Search for the cell housing the specified text and yield its [x, y] center coordinate. 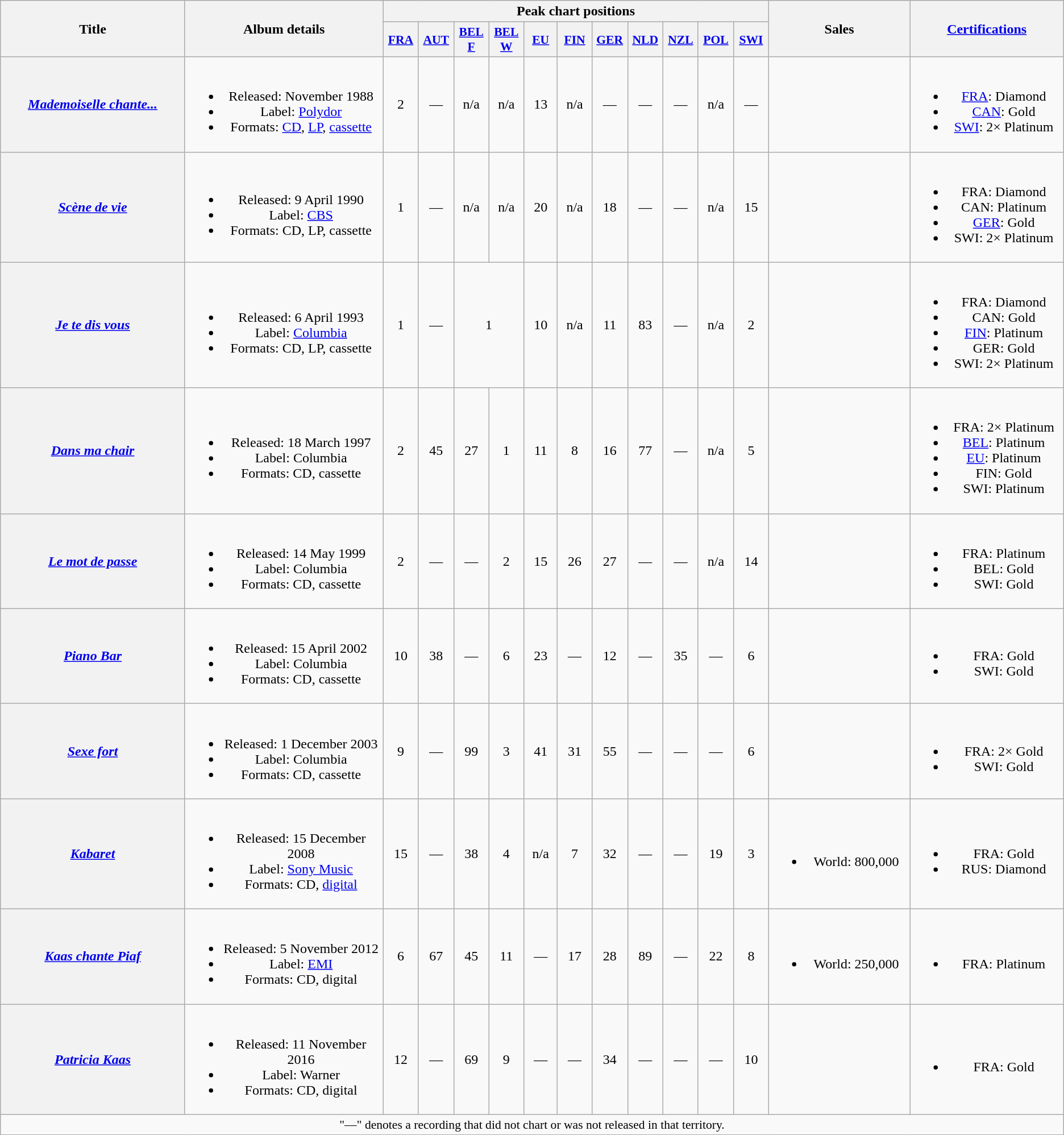
FRA: DiamondCAN: GoldFIN: PlatinumGER: GoldSWI: 2× Platinum [987, 325]
Released: 1 December 2003Label: ColumbiaFormats: CD, cassette [284, 751]
FRA: 2× PlatinumBEL: PlatinumEU: PlatinumFIN: GoldSWI: Platinum [987, 450]
5 [751, 450]
Released: 15 December 2008Label: Sony MusicFormats: CD, digital [284, 854]
Sales [839, 28]
SWI [751, 40]
Released: November 1988Label: PolydorFormats: CD, LP, cassette [284, 105]
Kabaret [93, 854]
Scène de vie [93, 207]
23 [541, 656]
FIN [575, 40]
Peak chart positions [576, 11]
Released: 11 November 2016Label: WarnerFormats: CD, digital [284, 1059]
FRA: 2× GoldSWI: Gold [987, 751]
67 [436, 956]
14 [751, 561]
Dans ma chair [93, 450]
NZL [680, 40]
32 [609, 854]
BEL F [471, 40]
FRA: GoldRUS: Diamond [987, 854]
Released: 9 April 1990Label: CBSFormats: CD, LP, cassette [284, 207]
Released: 5 November 2012Label: EMIFormats: CD, digital [284, 956]
26 [575, 561]
41 [541, 751]
22 [716, 956]
Patricia Kaas [93, 1059]
89 [645, 956]
Released: 14 May 1999Label: ColumbiaFormats: CD, cassette [284, 561]
16 [609, 450]
Kaas chante Piaf [93, 956]
BEL W [506, 40]
Le mot de passe [93, 561]
Sexe fort [93, 751]
Released: 6 April 1993Label: ColumbiaFormats: CD, LP, cassette [284, 325]
FRA: DiamondCAN: GoldSWI: 2× Platinum [987, 105]
69 [471, 1059]
FRA [401, 40]
Title [93, 28]
99 [471, 751]
EU [541, 40]
4 [506, 854]
35 [680, 656]
"—" denotes a recording that did not chart or was not released in that territory. [532, 1125]
FRA: GoldSWI: Gold [987, 656]
55 [609, 751]
34 [609, 1059]
FRA: Platinum [987, 956]
Released: 15 April 2002Label: ColumbiaFormats: CD, cassette [284, 656]
18 [609, 207]
Album details [284, 28]
13 [541, 105]
FRA: PlatinumBEL: GoldSWI: Gold [987, 561]
Released: 18 March 1997Label: ColumbiaFormats: CD, cassette [284, 450]
GER [609, 40]
FRA: DiamondCAN: PlatinumGER: GoldSWI: 2× Platinum [987, 207]
POL [716, 40]
7 [575, 854]
20 [541, 207]
World: 250,000 [839, 956]
17 [575, 956]
NLD [645, 40]
Certifications [987, 28]
28 [609, 956]
World: 800,000 [839, 854]
FRA: Gold [987, 1059]
Piano Bar [93, 656]
31 [575, 751]
Mademoiselle chante... [93, 105]
19 [716, 854]
83 [645, 325]
AUT [436, 40]
Je te dis vous [93, 325]
77 [645, 450]
